Output the (x, y) coordinate of the center of the cell containing the given text.  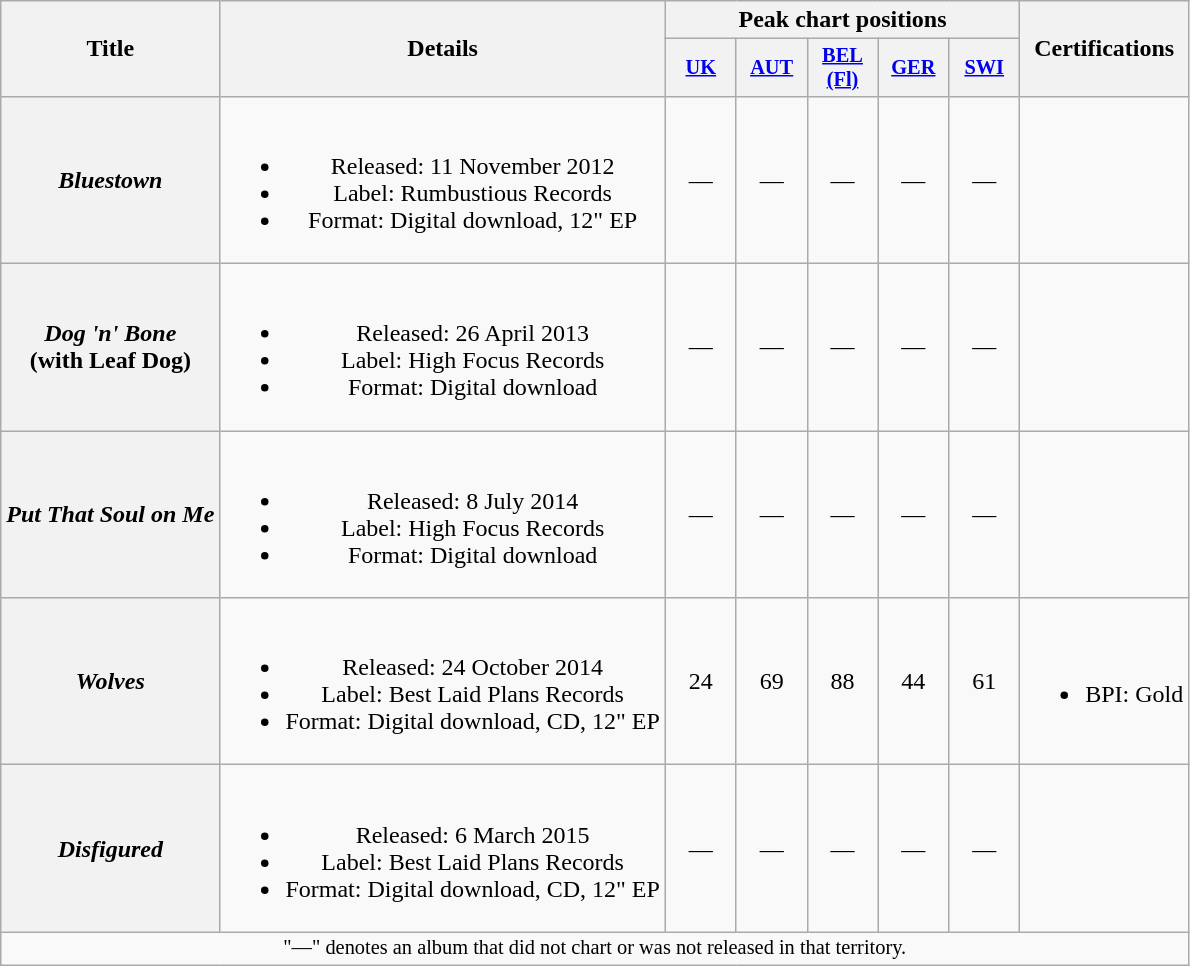
Released: 11 November 2012Label: Rumbustious RecordsFormat: Digital download, 12" EP (443, 180)
61 (984, 682)
Peak chart positions (842, 20)
Released: 8 July 2014Label: High Focus RecordsFormat: Digital download (443, 514)
Title (110, 49)
44 (914, 682)
Released: 6 March 2015Label: Best Laid Plans RecordsFormat: Digital download, CD, 12" EP (443, 848)
Released: 26 April 2013Label: High Focus RecordsFormat: Digital download (443, 348)
"—" denotes an album that did not chart or was not released in that territory. (595, 949)
Details (443, 49)
BPI: Gold (1104, 682)
Released: 24 October 2014Label: Best Laid Plans RecordsFormat: Digital download, CD, 12" EP (443, 682)
88 (842, 682)
BEL(Fl) (842, 68)
Certifications (1104, 49)
Bluestown (110, 180)
24 (700, 682)
Wolves (110, 682)
SWI (984, 68)
Disfigured (110, 848)
UK (700, 68)
AUT (772, 68)
Put That Soul on Me (110, 514)
GER (914, 68)
69 (772, 682)
Dog 'n' Bone(with Leaf Dog) (110, 348)
